Provide the (X, Y) coordinate of the cell's center where the given text is located.  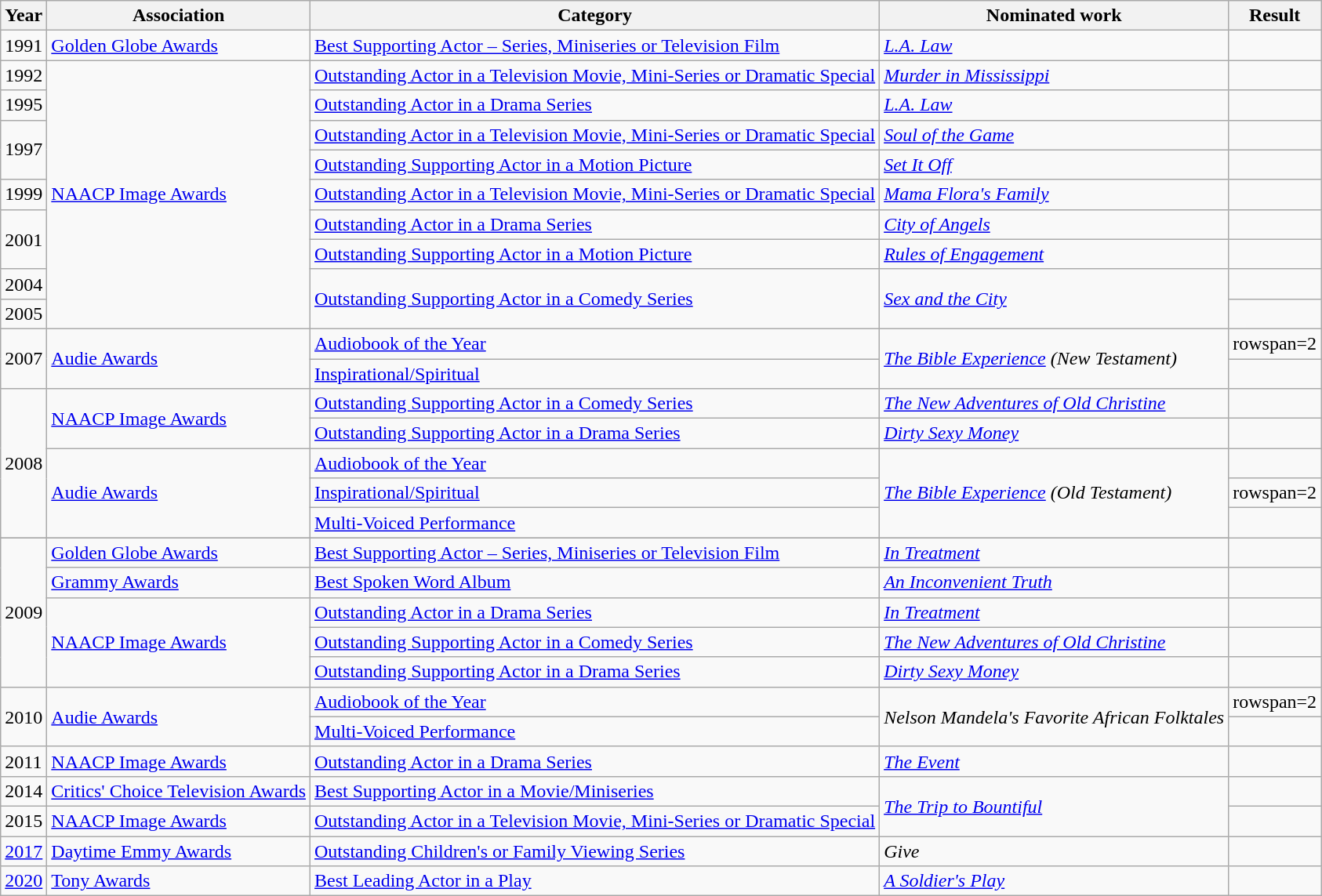
2011 (24, 761)
Give (1054, 851)
The Bible Experience (New Testament) (1054, 358)
The Bible Experience (Old Testament) (1054, 493)
2010 (24, 716)
Mama Flora's Family (1054, 194)
Critics' Choice Television Awards (179, 791)
1991 (24, 45)
Grammy Awards (179, 582)
2014 (24, 791)
Category (595, 16)
2020 (24, 881)
The Event (1054, 761)
Soul of the Game (1054, 135)
1999 (24, 194)
Nominated work (1054, 16)
An Inconvenient Truth (1054, 582)
1992 (24, 75)
Outstanding Children's or Family Viewing Series (595, 851)
Sex and the City (1054, 299)
2008 (24, 463)
Best Supporting Actor in a Movie/Miniseries (595, 791)
A Soldier's Play (1054, 881)
Nelson Mandela's Favorite African Folktales (1054, 716)
Daytime Emmy Awards (179, 851)
Set It Off (1054, 165)
Best Leading Actor in a Play (595, 881)
Year (24, 16)
Rules of Engagement (1054, 254)
2001 (24, 239)
1995 (24, 105)
2015 (24, 821)
Association (179, 16)
2005 (24, 314)
2009 (24, 612)
2004 (24, 284)
Best Spoken Word Album (595, 582)
Result (1275, 16)
1997 (24, 150)
The Trip to Bountiful (1054, 806)
City of Angels (1054, 224)
2007 (24, 358)
Tony Awards (179, 881)
Murder in Mississippi (1054, 75)
2017 (24, 851)
